Search for the cell housing the specified text and yield its [X, Y] center coordinate. 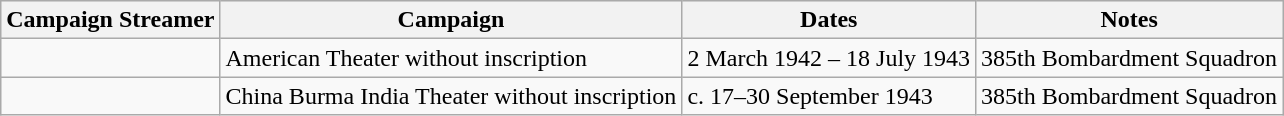
Campaign [451, 20]
Campaign Streamer [110, 20]
American Theater without inscription [451, 58]
China Burma India Theater without inscription [451, 96]
Notes [1130, 20]
c. 17–30 September 1943 [829, 96]
Dates [829, 20]
2 March 1942 – 18 July 1943 [829, 58]
